From the cell containing the given text, extract its center point as (X, Y) coordinate. 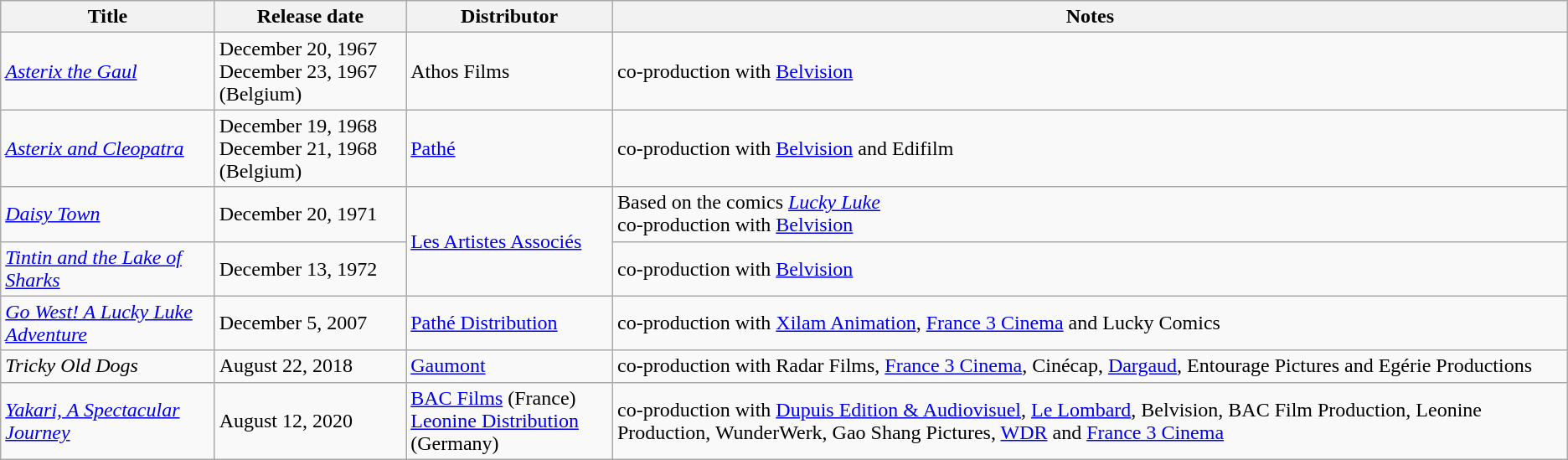
Gaumont (509, 366)
Asterix and Cleopatra (107, 148)
December 20, 1967December 23, 1967 (Belgium) (310, 71)
Go West! A Lucky Luke Adventure (107, 323)
Athos Films (509, 71)
Pathé Distribution (509, 323)
Based on the comics Lucky Lukeco-production with Belvision (1090, 214)
Tricky Old Dogs (107, 366)
co-production with Radar Films, France 3 Cinema, Cinécap, Dargaud, Entourage Pictures and Egérie Productions (1090, 366)
Daisy Town (107, 214)
Les Artistes Associés (509, 241)
August 12, 2020 (310, 421)
co-production with Xilam Animation, France 3 Cinema and Lucky Comics (1090, 323)
Title (107, 17)
August 22, 2018 (310, 366)
co-production with Belvision and Edifilm (1090, 148)
BAC Films (France)Leonine Distribution (Germany) (509, 421)
Asterix the Gaul (107, 71)
Notes (1090, 17)
December 20, 1971 (310, 214)
Pathé (509, 148)
Release date (310, 17)
December 5, 2007 (310, 323)
December 13, 1972 (310, 268)
Distributor (509, 17)
Tintin and the Lake of Sharks (107, 268)
Yakari, A Spectacular Journey (107, 421)
December 19, 1968December 21, 1968 (Belgium) (310, 148)
